Output the [X, Y] coordinate of the center of the cell containing the given text.  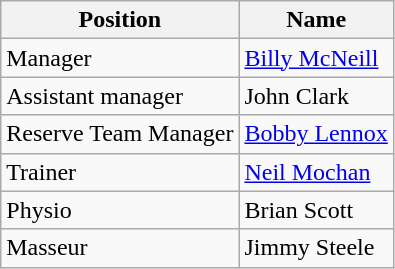
John Clark [316, 96]
Manager [120, 58]
Reserve Team Manager [120, 134]
Name [316, 20]
Neil Mochan [316, 172]
Trainer [120, 172]
Assistant manager [120, 96]
Masseur [120, 248]
Physio [120, 210]
Bobby Lennox [316, 134]
Brian Scott [316, 210]
Position [120, 20]
Jimmy Steele [316, 248]
Billy McNeill [316, 58]
